Find where the given text appears and provide that cell's center as [X, Y] coordinate. 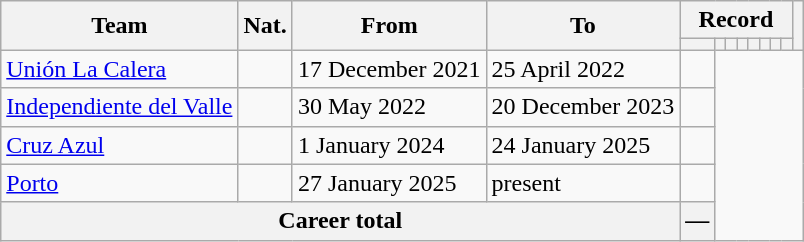
Porto [120, 183]
present [583, 183]
Record [736, 20]
Cruz Azul [120, 145]
Team [120, 26]
27 January 2025 [389, 183]
Unión La Calera [120, 69]
17 December 2021 [389, 69]
25 April 2022 [583, 69]
Career total [340, 221]
— [698, 221]
24 January 2025 [583, 145]
From [389, 26]
20 December 2023 [583, 107]
To [583, 26]
30 May 2022 [389, 107]
Independiente del Valle [120, 107]
Nat. [265, 26]
1 January 2024 [389, 145]
